Return (x, y) of the center of cell containing provided text 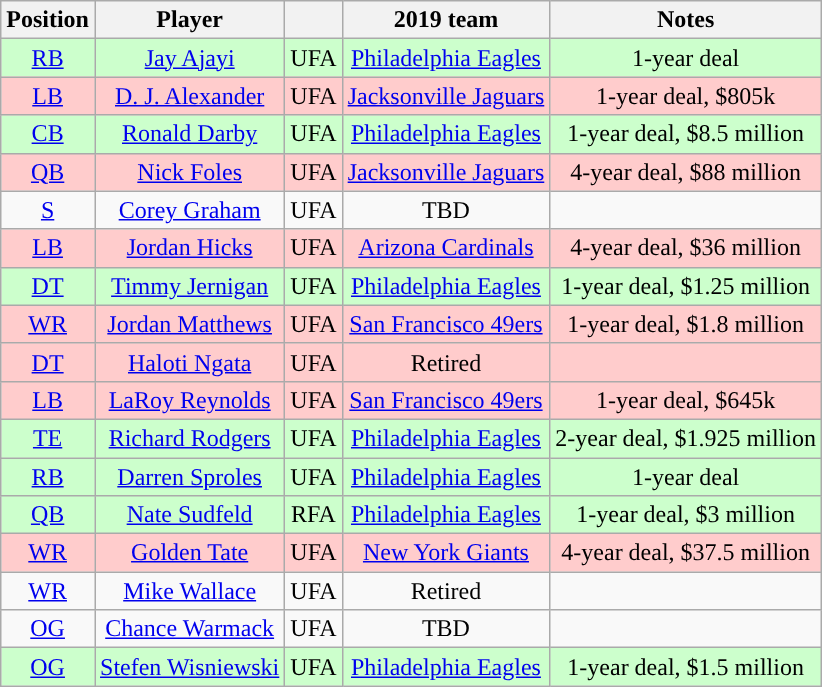
Richard Rodgers (189, 438)
S (48, 210)
4-year deal, $36 million (686, 248)
2019 team (446, 20)
Haloti Ngata (189, 362)
2-year deal, $1.925 million (686, 438)
CB (48, 134)
Nick Foles (189, 172)
D. J. Alexander (189, 96)
Jay Ajayi (189, 58)
1-year deal, $805k (686, 96)
4-year deal, $88 million (686, 172)
Chance Warmack (189, 629)
Golden Tate (189, 553)
Darren Sproles (189, 477)
Stefen Wisniewski (189, 667)
Nate Sudfeld (189, 515)
1-year deal, $1.25 million (686, 286)
New York Giants (446, 553)
TE (48, 438)
Timmy Jernigan (189, 286)
LaRoy Reynolds (189, 400)
1-year deal, $3 million (686, 515)
1-year deal, $1.8 million (686, 324)
Arizona Cardinals (446, 248)
Jordan Matthews (189, 324)
Corey Graham (189, 210)
Ronald Darby (189, 134)
Player (189, 20)
1-year deal, $8.5 million (686, 134)
Position (48, 20)
Notes (686, 20)
1-year deal, $1.5 million (686, 667)
Mike Wallace (189, 591)
4-year deal, $37.5 million (686, 553)
RFA (314, 515)
Jordan Hicks (189, 248)
1-year deal, $645k (686, 400)
